Find where the given text appears and provide that cell's center as [X, Y] coordinate. 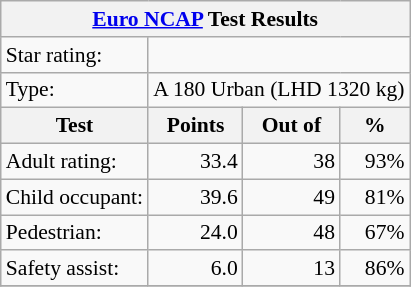
Pedestrian: [74, 233]
33.4 [196, 162]
38 [292, 162]
13 [292, 269]
Star rating: [74, 55]
93% [375, 162]
Adult rating: [74, 162]
24.0 [196, 233]
Type: [74, 90]
6.0 [196, 269]
A 180 Urban (LHD 1320 kg) [278, 90]
Euro NCAP Test Results [206, 19]
% [375, 126]
Safety assist: [74, 269]
Test [74, 126]
49 [292, 197]
86% [375, 269]
67% [375, 233]
Out of [292, 126]
39.6 [196, 197]
Child occupant: [74, 197]
Points [196, 126]
48 [292, 233]
81% [375, 197]
